From the cell containing the given text, extract its center point as [x, y] coordinate. 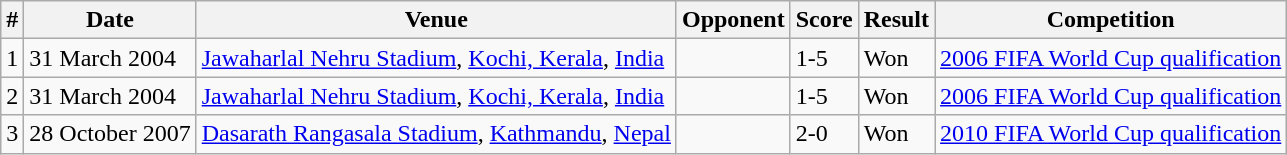
2 [12, 96]
3 [12, 134]
Date [110, 20]
2010 FIFA World Cup qualification [1111, 134]
Venue [436, 20]
Competition [1111, 20]
28 October 2007 [110, 134]
1 [12, 58]
Opponent [733, 20]
# [12, 20]
Score [824, 20]
2-0 [824, 134]
Dasarath Rangasala Stadium, Kathmandu, Nepal [436, 134]
Result [896, 20]
